Extract the [x, y] coordinate from the center of the cell holding the provided text.  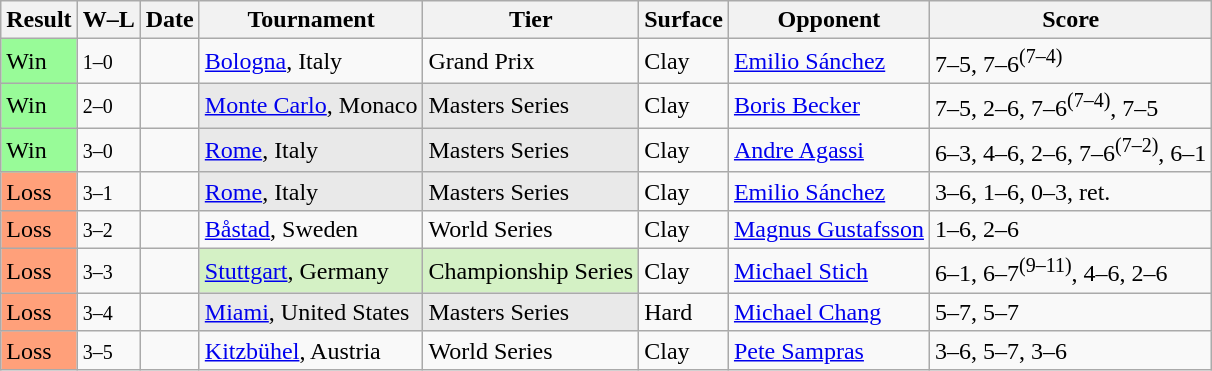
2–0 [108, 106]
Date [170, 20]
Boris Becker [828, 106]
Monte Carlo, Monaco [311, 106]
3–6, 1–6, 0–3, ret. [1070, 191]
3–5 [108, 350]
Kitzbühel, Austria [311, 350]
Result [39, 20]
3–3 [108, 272]
7–5, 2–6, 7–6(7–4), 7–5 [1070, 106]
Championship Series [531, 272]
3–2 [108, 230]
Båstad, Sweden [311, 230]
7–5, 7–6(7–4) [1070, 62]
1–6, 2–6 [1070, 230]
6–3, 4–6, 2–6, 7–6(7–2), 6–1 [1070, 150]
Michael Chang [828, 312]
3–1 [108, 191]
3–4 [108, 312]
Tournament [311, 20]
Miami, United States [311, 312]
Stuttgart, Germany [311, 272]
W–L [108, 20]
Surface [684, 20]
Pete Sampras [828, 350]
Hard [684, 312]
Opponent [828, 20]
Michael Stich [828, 272]
Magnus Gustafsson [828, 230]
Grand Prix [531, 62]
5–7, 5–7 [1070, 312]
6–1, 6–7(9–11), 4–6, 2–6 [1070, 272]
Tier [531, 20]
1–0 [108, 62]
Andre Agassi [828, 150]
Bologna, Italy [311, 62]
Score [1070, 20]
3–0 [108, 150]
3–6, 5–7, 3–6 [1070, 350]
